Capture the cell that displays the provided text and extract its [x, y] central coordinate. 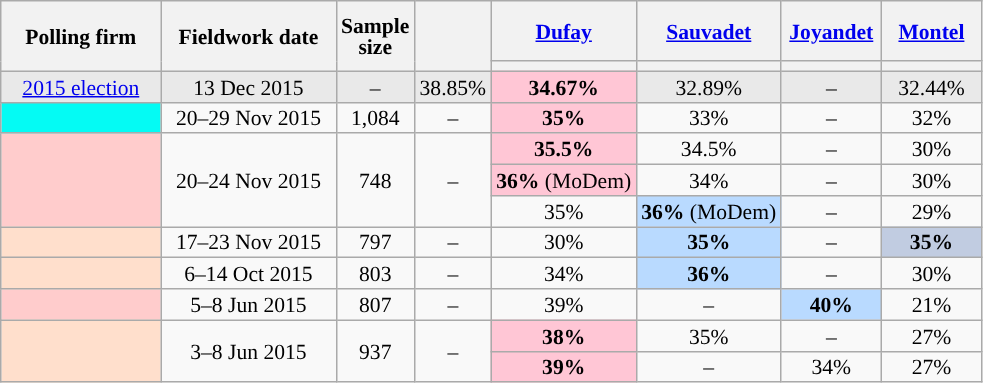
20–24 Nov 2015 [248, 180]
21% [931, 304]
32% [931, 118]
13 Dec 2015 [248, 86]
1,084 [375, 118]
748 [375, 180]
Polling firm [81, 36]
Fieldwork date [248, 36]
5–8 Jun 2015 [248, 304]
Montel [931, 31]
Joyandet [831, 31]
34.5% [708, 150]
36% [708, 274]
Samplesize [375, 36]
17–23 Nov 2015 [248, 242]
32.44% [931, 86]
35.5% [564, 150]
Sauvadet [708, 31]
29% [931, 212]
803 [375, 274]
3–8 Jun 2015 [248, 351]
38% [564, 336]
33% [708, 118]
2015 election [81, 86]
797 [375, 242]
Dufay [564, 31]
34.67% [564, 86]
38.85% [452, 86]
40% [831, 304]
20–29 Nov 2015 [248, 118]
807 [375, 304]
32.89% [708, 86]
937 [375, 351]
6–14 Oct 2015 [248, 274]
